Provide the [X, Y] coordinate of the cell's center where the given text is located.  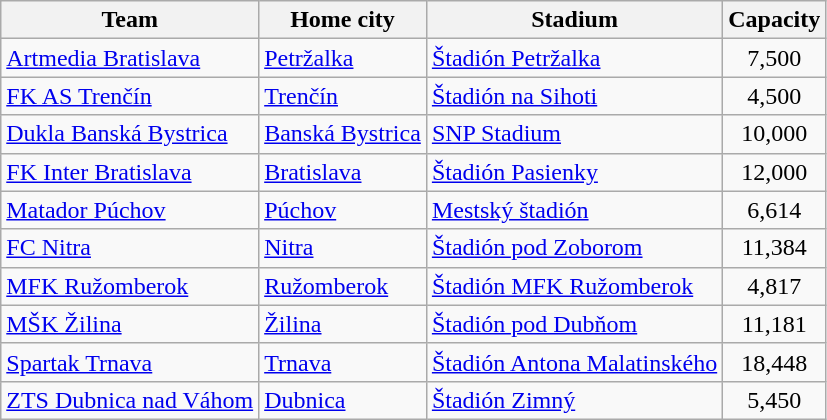
FC Nitra [130, 248]
Capacity [774, 20]
MŠK Žilina [130, 324]
Púchov [343, 210]
18,448 [774, 362]
Artmedia Bratislava [130, 58]
Dukla Banská Bystrica [130, 134]
Štadión Antona Malatinského [574, 362]
5,450 [774, 400]
Nitra [343, 248]
Štadión na Sihoti [574, 96]
12,000 [774, 172]
Mestský štadión [574, 210]
Matador Púchov [130, 210]
Spartak Trnava [130, 362]
Trenčín [343, 96]
7,500 [774, 58]
Štadión pod Dubňom [574, 324]
SNP Stadium [574, 134]
Petržalka [343, 58]
6,614 [774, 210]
Štadión MFK Ružomberok [574, 286]
4,500 [774, 96]
Trnava [343, 362]
Banská Bystrica [343, 134]
Štadión Petržalka [574, 58]
Bratislava [343, 172]
11,181 [774, 324]
Štadión Pasienky [574, 172]
FK AS Trenčín [130, 96]
Žilina [343, 324]
MFK Ružomberok [130, 286]
Štadión Zimný [574, 400]
Home city [343, 20]
10,000 [774, 134]
4,817 [774, 286]
Team [130, 20]
11,384 [774, 248]
Dubnica [343, 400]
Štadión pod Zoborom [574, 248]
Ružomberok [343, 286]
Stadium [574, 20]
FK Inter Bratislava [130, 172]
ZTS Dubnica nad Váhom [130, 400]
